Locate the cell with the specified text and output its (X, Y) center coordinate. 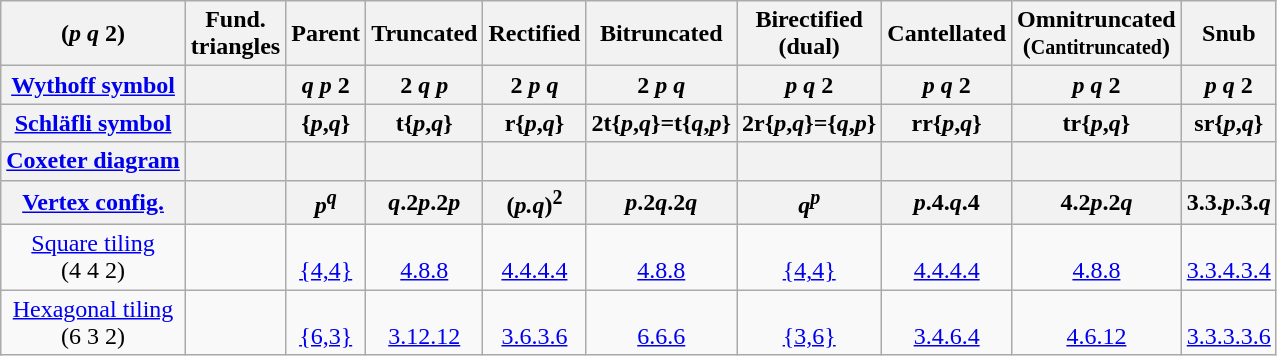
Coxeter diagram (94, 161)
3.3.3.3.6 (1228, 322)
3.6.3.6 (534, 322)
Birectified(dual) (810, 34)
Rectified (534, 34)
2r{p,q}={q,p} (810, 123)
Parent (326, 34)
Wythoff symbol (94, 85)
Omnitruncated(Cantitruncated) (1097, 34)
{p,q} (326, 123)
p.4.q.4 (947, 202)
Snub (1228, 34)
Square tiling(4 4 2) (94, 258)
Fund.triangles (235, 34)
Schläfli symbol (94, 123)
{3,6} (810, 322)
6.6.6 (662, 322)
3.3.4.3.4 (1228, 258)
q.2p.2p (424, 202)
3.4.6.4 (947, 322)
Vertex config. (94, 202)
p.2q.2q (662, 202)
Cantellated (947, 34)
4.6.12 (1097, 322)
r{p,q} (534, 123)
(p.q)2 (534, 202)
Hexagonal tiling(6 3 2) (94, 322)
q p 2 (326, 85)
pq (326, 202)
t{p,q} (424, 123)
Bitruncated (662, 34)
rr{p,q} (947, 123)
3.12.12 (424, 322)
tr{p,q} (1097, 123)
{6,3} (326, 322)
3.3.p.3.q (1228, 202)
2t{p,q}=t{q,p} (662, 123)
qp (810, 202)
4.2p.2q (1097, 202)
sr{p,q} (1228, 123)
Truncated (424, 34)
2 q p (424, 85)
(p q 2) (94, 34)
